Return [x, y] of the center of cell containing provided text 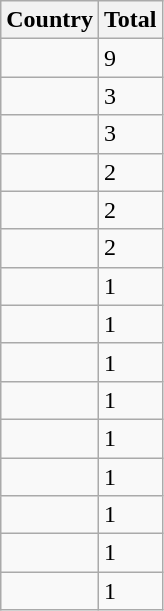
Total [130, 20]
9 [130, 58]
Country [50, 20]
